Detect which cell encompasses the target text, then output its [x, y] center coordinate. 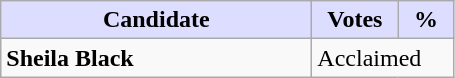
Candidate [156, 20]
Acclaimed [383, 58]
Sheila Black [156, 58]
% [426, 20]
Votes [355, 20]
